Scan for the cell matching the given text and deliver its (x, y) coordinate at center. 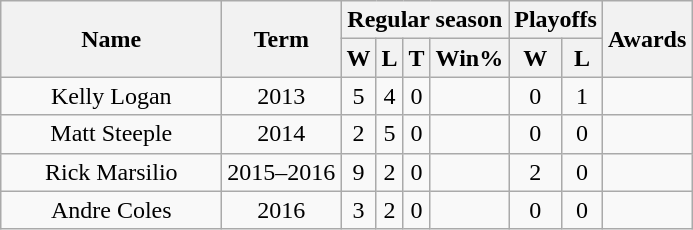
2013 (282, 96)
Awards (646, 39)
Term (282, 39)
1 (582, 96)
Playoffs (556, 20)
2015–2016 (282, 172)
Rick Marsilio (112, 172)
Name (112, 39)
Win% (470, 58)
4 (390, 96)
2016 (282, 210)
9 (358, 172)
Matt Steeple (112, 134)
Kelly Logan (112, 96)
3 (358, 210)
T (416, 58)
Regular season (425, 20)
2014 (282, 134)
Andre Coles (112, 210)
